Provide the [X, Y] coordinate of the cell's center where the given text is located.  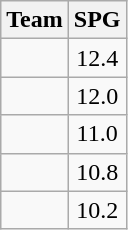
SPG [97, 20]
10.8 [97, 172]
11.0 [97, 134]
Team [35, 20]
10.2 [97, 210]
12.4 [97, 58]
12.0 [97, 96]
